Determine the [x, y] coordinate at the center of the cell enclosing the given text.  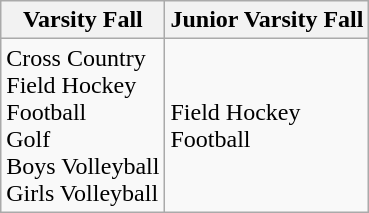
Varsity Fall [83, 20]
Field HockeyFootball [267, 126]
Junior Varsity Fall [267, 20]
Cross CountryField HockeyFootballGolfBoys VolleyballGirls Volleyball [83, 126]
